For the text-containing cell, return its midpoint in (x, y) coordinate format. 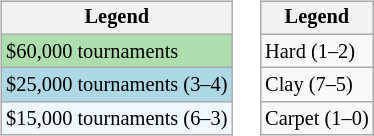
Hard (1–2) (316, 51)
$25,000 tournaments (3–4) (116, 85)
Carpet (1–0) (316, 119)
$60,000 tournaments (116, 51)
$15,000 tournaments (6–3) (116, 119)
Clay (7–5) (316, 85)
